Determine the (x, y) coordinate at the center of the cell enclosing the given text.  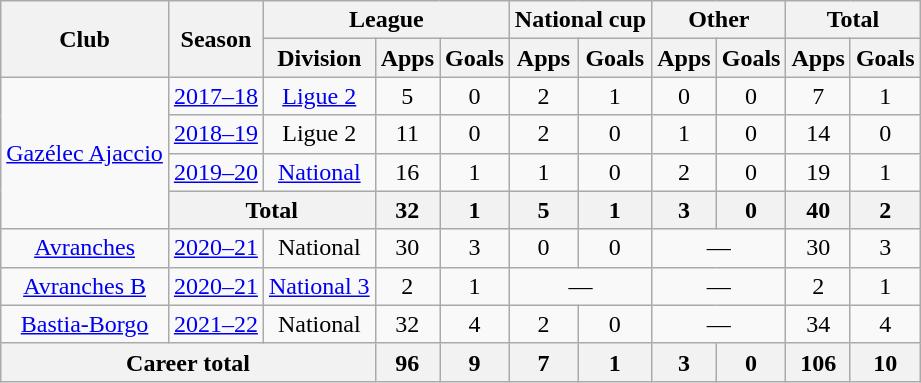
National cup (580, 20)
40 (818, 210)
Club (85, 39)
2017–18 (216, 96)
10 (885, 362)
Gazélec Ajaccio (85, 153)
9 (475, 362)
Season (216, 39)
Career total (188, 362)
National 3 (319, 286)
34 (818, 324)
Division (319, 58)
Other (719, 20)
Avranches B (85, 286)
19 (818, 172)
14 (818, 134)
96 (407, 362)
2019–20 (216, 172)
11 (407, 134)
League (386, 20)
Bastia-Borgo (85, 324)
2018–19 (216, 134)
106 (818, 362)
16 (407, 172)
Avranches (85, 248)
2021–22 (216, 324)
